Determine the (x, y) coordinate at the center of the cell enclosing the given text.  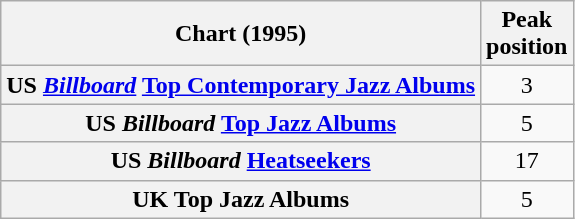
17 (527, 161)
US Billboard Top Jazz Albums (241, 123)
UK Top Jazz Albums (241, 199)
US Billboard Heatseekers (241, 161)
3 (527, 85)
Chart (1995) (241, 34)
Peakposition (527, 34)
US Billboard Top Contemporary Jazz Albums (241, 85)
